From the cell containing the given text, extract its center point as [x, y] coordinate. 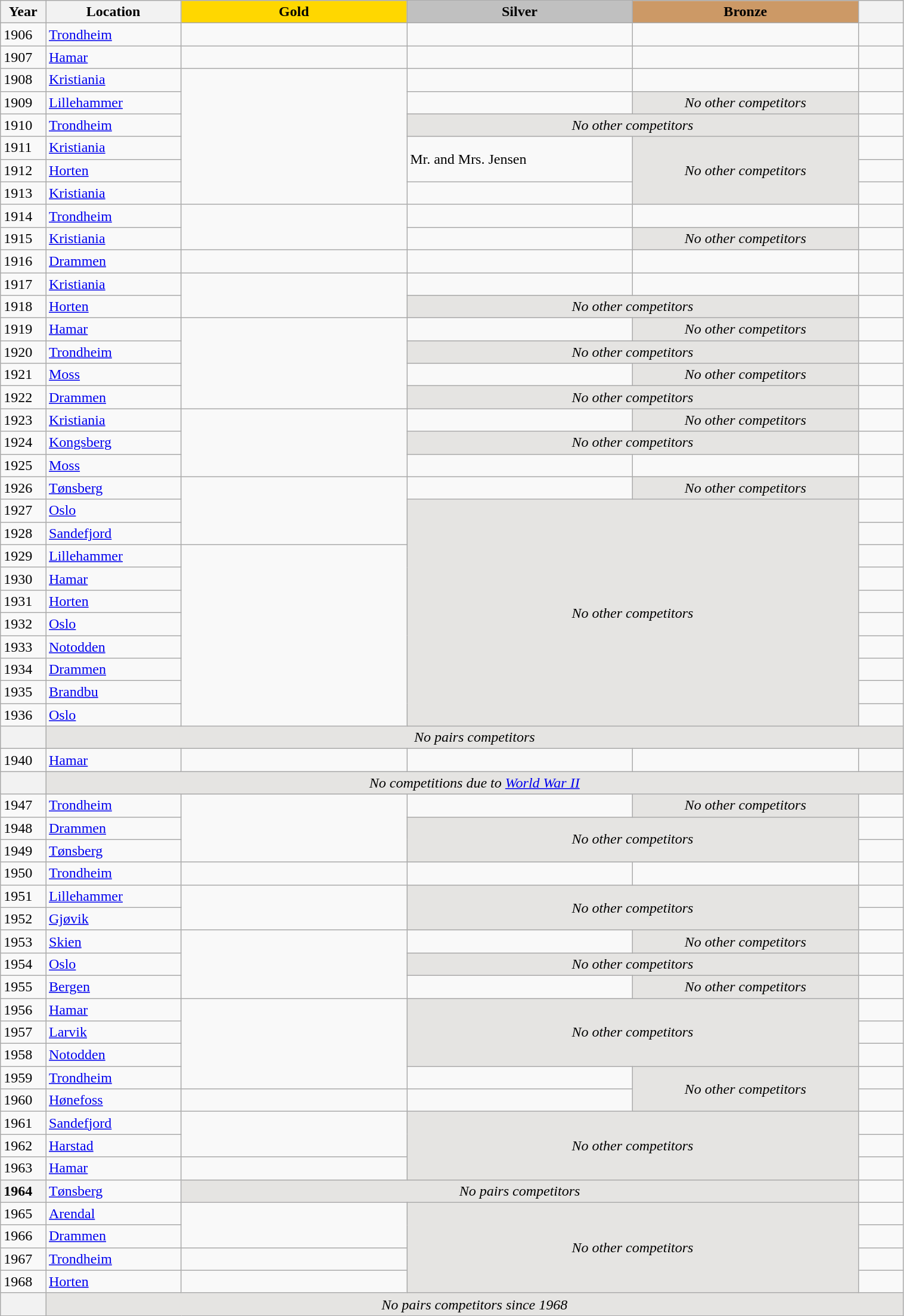
1922 [23, 397]
Silver [520, 12]
1962 [23, 1146]
1966 [23, 1236]
Bronze [745, 12]
1923 [23, 420]
1957 [23, 1032]
Year [23, 12]
1921 [23, 375]
1911 [23, 148]
1933 [23, 646]
1907 [23, 57]
1965 [23, 1214]
1958 [23, 1055]
1910 [23, 125]
1917 [23, 284]
1915 [23, 238]
1940 [23, 760]
1932 [23, 624]
1955 [23, 987]
1954 [23, 964]
1919 [23, 329]
1909 [23, 102]
Skien [113, 941]
1913 [23, 193]
1930 [23, 578]
1920 [23, 352]
1963 [23, 1168]
Location [113, 12]
1953 [23, 941]
1961 [23, 1123]
Mr. and Mrs. Jensen [520, 159]
1964 [23, 1191]
1926 [23, 488]
1906 [23, 35]
Harstad [113, 1146]
1951 [23, 896]
1912 [23, 170]
1956 [23, 1010]
1935 [23, 692]
1931 [23, 601]
1914 [23, 216]
Kongsberg [113, 443]
Brandbu [113, 692]
1952 [23, 919]
1949 [23, 851]
Gold [294, 12]
Hønefoss [113, 1100]
1960 [23, 1100]
No competitions due to World War II [474, 783]
1959 [23, 1078]
1927 [23, 511]
1936 [23, 715]
1947 [23, 805]
1950 [23, 873]
1968 [23, 1281]
1929 [23, 556]
1925 [23, 465]
1918 [23, 307]
Bergen [113, 987]
Arendal [113, 1214]
No pairs competitors since 1968 [474, 1304]
Larvik [113, 1032]
1908 [23, 80]
1928 [23, 533]
1967 [23, 1259]
1924 [23, 443]
Gjøvik [113, 919]
1934 [23, 670]
1916 [23, 261]
1948 [23, 828]
